Find where the given text appears and provide that cell's center as [X, Y] coordinate. 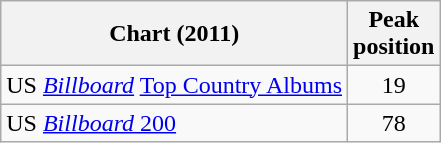
19 [394, 85]
78 [394, 123]
US Billboard 200 [174, 123]
US Billboard Top Country Albums [174, 85]
Chart (2011) [174, 34]
Peakposition [394, 34]
